Extract the (X, Y) coordinate from the center of the cell holding the provided text.  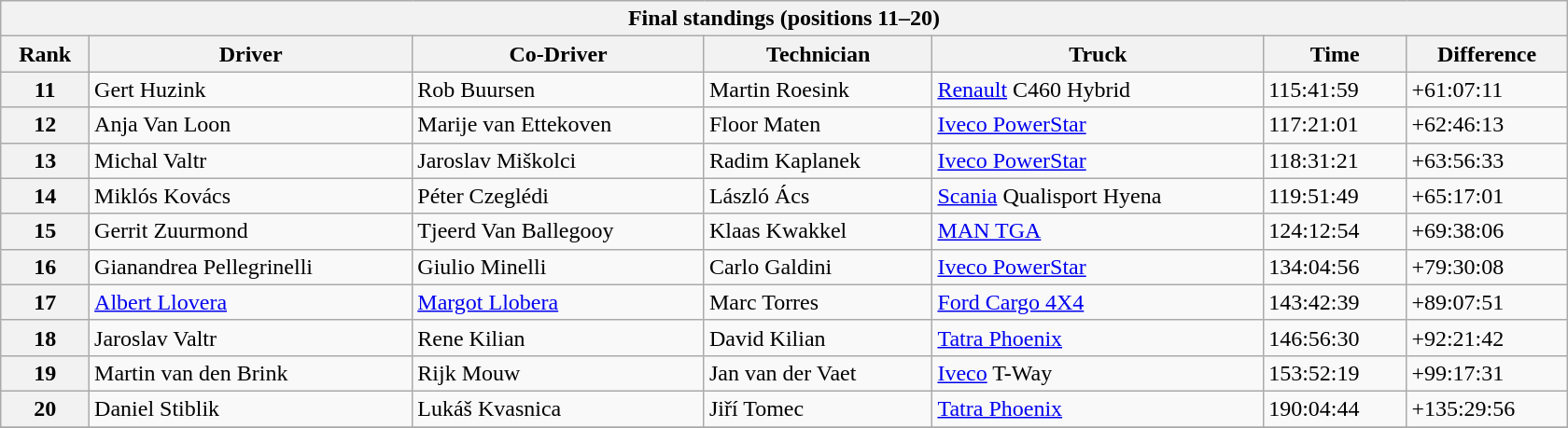
Floor Maten (818, 125)
Ford Cargo 4X4 (1098, 302)
+92:21:42 (1487, 338)
+61:07:11 (1487, 90)
Gianandrea Pellegrinelli (251, 267)
Gert Huzink (251, 90)
Giulio Minelli (558, 267)
Martin van den Brink (251, 373)
David Kilian (818, 338)
Driver (251, 54)
Jaroslav Valtr (251, 338)
146:56:30 (1335, 338)
Margot Llobera (558, 302)
14 (45, 196)
Marc Torres (818, 302)
Rob Buursen (558, 90)
+99:17:31 (1487, 373)
+62:46:13 (1487, 125)
Rene Kilian (558, 338)
Scania Qualisport Hyena (1098, 196)
László Ács (818, 196)
Truck (1098, 54)
118:31:21 (1335, 160)
20 (45, 408)
117:21:01 (1335, 125)
190:04:44 (1335, 408)
+69:38:06 (1487, 231)
13 (45, 160)
Jan van der Vaet (818, 373)
Jiří Tomec (818, 408)
12 (45, 125)
Klaas Kwakkel (818, 231)
19 (45, 373)
+89:07:51 (1487, 302)
Renault C460 Hybrid (1098, 90)
124:12:54 (1335, 231)
Jaroslav Miškolci (558, 160)
153:52:19 (1335, 373)
Time (1335, 54)
MAN TGA (1098, 231)
Lukáš Kvasnica (558, 408)
+63:56:33 (1487, 160)
Gerrit Zuurmond (251, 231)
Martin Roesink (818, 90)
17 (45, 302)
Marije van Ettekoven (558, 125)
Michal Valtr (251, 160)
Anja Van Loon (251, 125)
Technician (818, 54)
115:41:59 (1335, 90)
134:04:56 (1335, 267)
+135:29:56 (1487, 408)
Daniel Stiblik (251, 408)
Radim Kaplanek (818, 160)
Albert Llovera (251, 302)
+79:30:08 (1487, 267)
Tjeerd Van Ballegooy (558, 231)
Rank (45, 54)
+65:17:01 (1487, 196)
15 (45, 231)
Final standings (positions 11–20) (784, 19)
16 (45, 267)
143:42:39 (1335, 302)
Miklós Kovács (251, 196)
Carlo Galdini (818, 267)
119:51:49 (1335, 196)
Co-Driver (558, 54)
18 (45, 338)
Iveco T-Way (1098, 373)
11 (45, 90)
Péter Czeglédi (558, 196)
Difference (1487, 54)
Rijk Mouw (558, 373)
